Search for the cell housing the specified text and yield its [x, y] center coordinate. 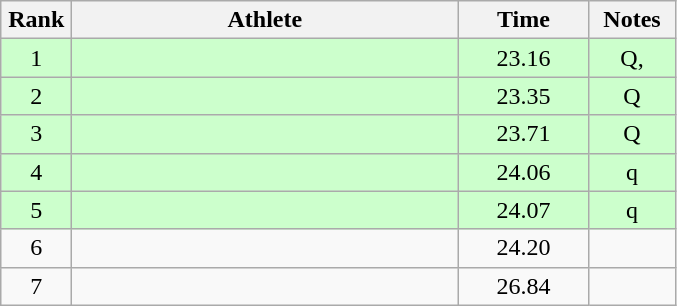
Notes [632, 20]
6 [36, 248]
5 [36, 210]
24.07 [524, 210]
2 [36, 96]
24.06 [524, 172]
3 [36, 134]
1 [36, 58]
Time [524, 20]
7 [36, 286]
Q, [632, 58]
Rank [36, 20]
26.84 [524, 286]
Athlete [265, 20]
23.71 [524, 134]
24.20 [524, 248]
4 [36, 172]
23.35 [524, 96]
23.16 [524, 58]
